Extract the [x, y] coordinate from the center of the cell holding the provided text.  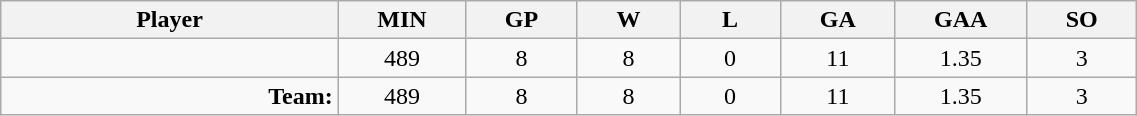
Team: [170, 96]
GA [838, 20]
SO [1081, 20]
MIN [402, 20]
Player [170, 20]
GAA [961, 20]
W [628, 20]
L [730, 20]
GP [522, 20]
